From the cell containing the given text, extract its center point as [X, Y] coordinate. 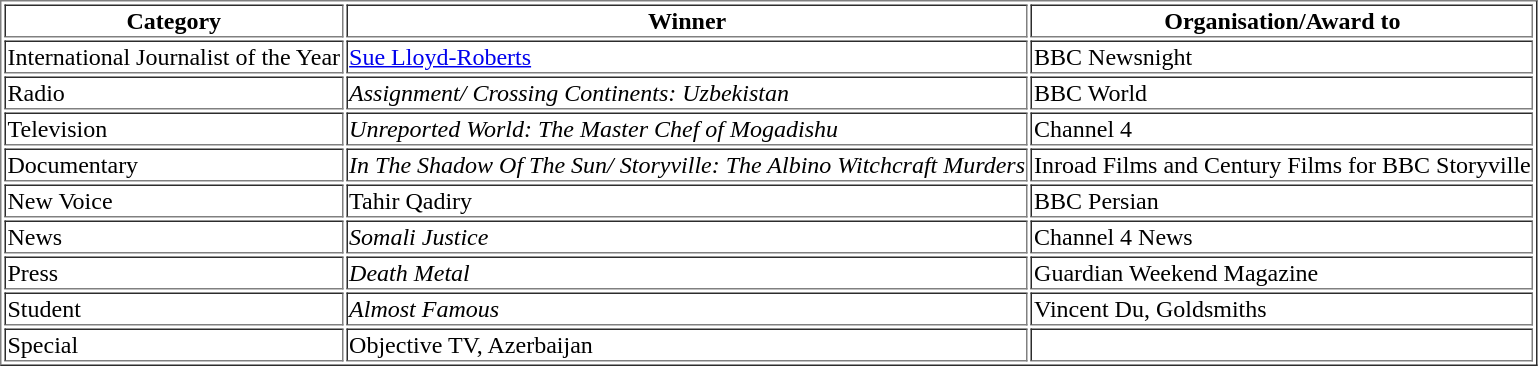
BBC Newsnight [1282, 56]
Channel 4 News [1282, 236]
Guardian Weekend Magazine [1282, 272]
Inroad Films and Century Films for BBC Storyville [1282, 164]
Category [174, 20]
Sue Lloyd-Roberts [687, 56]
International Journalist of the Year [174, 56]
Assignment/ Crossing Continents: Uzbekistan [687, 92]
Objective TV, Azerbaijan [687, 344]
BBC Persian [1282, 200]
In The Shadow Of The Sun/ Storyville: The Albino Witchcraft Murders [687, 164]
Somali Justice [687, 236]
Channel 4 [1282, 128]
Radio [174, 92]
New Voice [174, 200]
Press [174, 272]
Unreported World: The Master Chef of Mogadishu [687, 128]
BBC World [1282, 92]
Student [174, 308]
Special [174, 344]
Death Metal [687, 272]
Tahir Qadiry [687, 200]
Documentary [174, 164]
News [174, 236]
Almost Famous [687, 308]
Organisation/Award to [1282, 20]
Winner [687, 20]
Vincent Du, Goldsmiths [1282, 308]
Television [174, 128]
